Find where the given text appears and provide that cell's center as [x, y] coordinate. 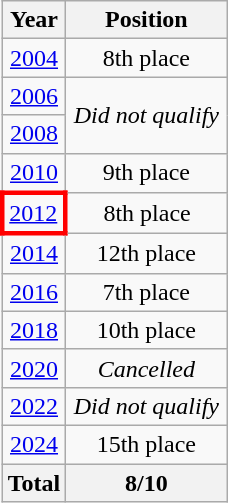
Cancelled [146, 368]
Total [34, 483]
2012 [34, 214]
2010 [34, 173]
2020 [34, 368]
12th place [146, 254]
Year [34, 20]
2024 [34, 444]
2008 [34, 134]
Position [146, 20]
8/10 [146, 483]
2004 [34, 58]
2022 [34, 406]
2006 [34, 96]
2018 [34, 330]
15th place [146, 444]
9th place [146, 173]
10th place [146, 330]
7th place [146, 292]
2014 [34, 254]
2016 [34, 292]
